Search for the cell housing the specified text and yield its (x, y) center coordinate. 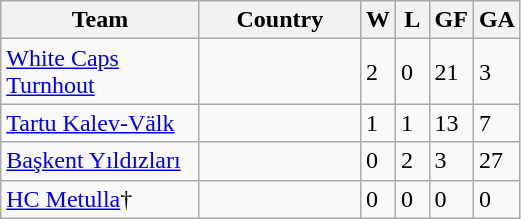
Tartu Kalev-Välk (100, 123)
7 (496, 123)
Team (100, 20)
Country (280, 20)
21 (451, 72)
W (378, 20)
Başkent Yıldızları (100, 161)
27 (496, 161)
13 (451, 123)
L (412, 20)
HC Metulla† (100, 199)
GF (451, 20)
GA (496, 20)
White Caps Turnhout (100, 72)
